Locate the cell with the specified text and output its (X, Y) center coordinate. 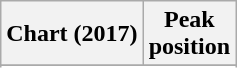
Peak position (189, 34)
Chart (2017) (72, 34)
